Return the [x, y] coordinate for the center point of the cell that contains the specified text.  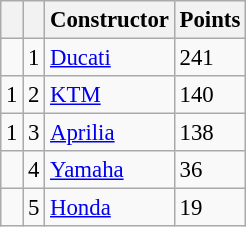
Constructor [110, 20]
2 [34, 95]
241 [210, 58]
Yamaha [110, 170]
140 [210, 95]
36 [210, 170]
Points [210, 20]
138 [210, 133]
19 [210, 208]
Ducati [110, 58]
4 [34, 170]
KTM [110, 95]
3 [34, 133]
5 [34, 208]
Aprilia [110, 133]
Honda [110, 208]
